Provide the [x, y] coordinate of the cell's center where the given text is located.  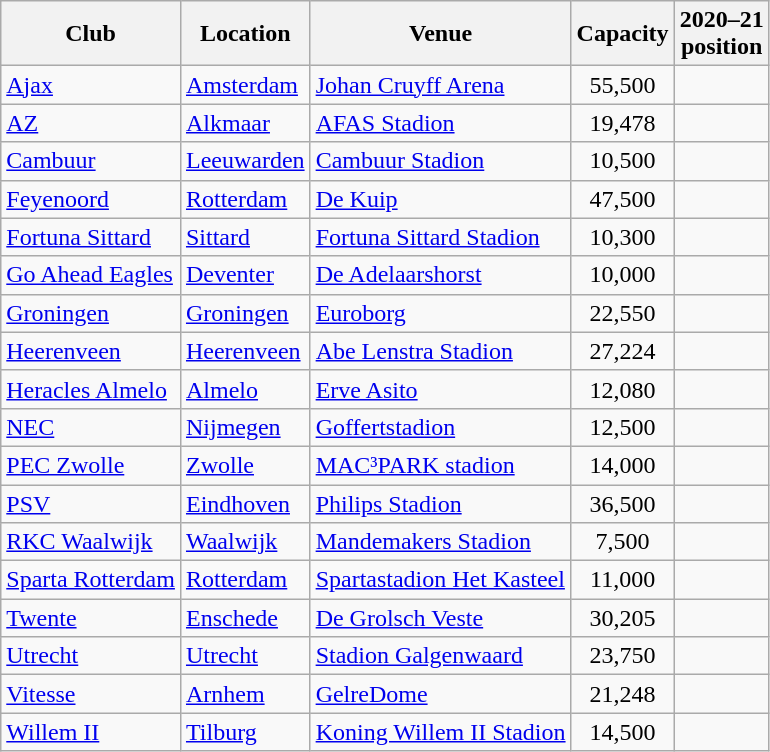
Koning Willem II Stadion [440, 732]
Leeuwarden [245, 161]
Venue [440, 34]
47,500 [622, 199]
12,080 [622, 389]
RKC Waalwijk [91, 542]
Fortuna Sittard [91, 237]
Amsterdam [245, 85]
Mandemakers Stadion [440, 542]
Club [91, 34]
Capacity [622, 34]
Heracles Almelo [91, 389]
PEC Zwolle [91, 465]
Spartastadion Het Kasteel [440, 580]
Willem II [91, 732]
AFAS Stadion [440, 123]
21,248 [622, 694]
Philips Stadion [440, 503]
Enschede [245, 618]
2020–21position [722, 34]
Almelo [245, 389]
Waalwijk [245, 542]
10,000 [622, 275]
36,500 [622, 503]
Location [245, 34]
Arnhem [245, 694]
De Kuip [440, 199]
55,500 [622, 85]
12,500 [622, 427]
Goffertstadion [440, 427]
De Adelaarshorst [440, 275]
Twente [91, 618]
Deventer [245, 275]
Abe Lenstra Stadion [440, 351]
De Grolsch Veste [440, 618]
22,550 [622, 313]
19,478 [622, 123]
27,224 [622, 351]
14,500 [622, 732]
23,750 [622, 656]
MAC³PARK stadion [440, 465]
Eindhoven [245, 503]
10,300 [622, 237]
14,000 [622, 465]
Ajax [91, 85]
7,500 [622, 542]
Cambuur [91, 161]
Johan Cruyff Arena [440, 85]
Euroborg [440, 313]
Erve Asito [440, 389]
Vitesse [91, 694]
Feyenoord [91, 199]
Sparta Rotterdam [91, 580]
Alkmaar [245, 123]
NEC [91, 427]
10,500 [622, 161]
AZ [91, 123]
Stadion Galgenwaard [440, 656]
Sittard [245, 237]
11,000 [622, 580]
Cambuur Stadion [440, 161]
Go Ahead Eagles [91, 275]
Tilburg [245, 732]
Zwolle [245, 465]
GelreDome [440, 694]
Nijmegen [245, 427]
30,205 [622, 618]
Fortuna Sittard Stadion [440, 237]
PSV [91, 503]
